Determine the [X, Y] coordinate at the center of the cell enclosing the given text.  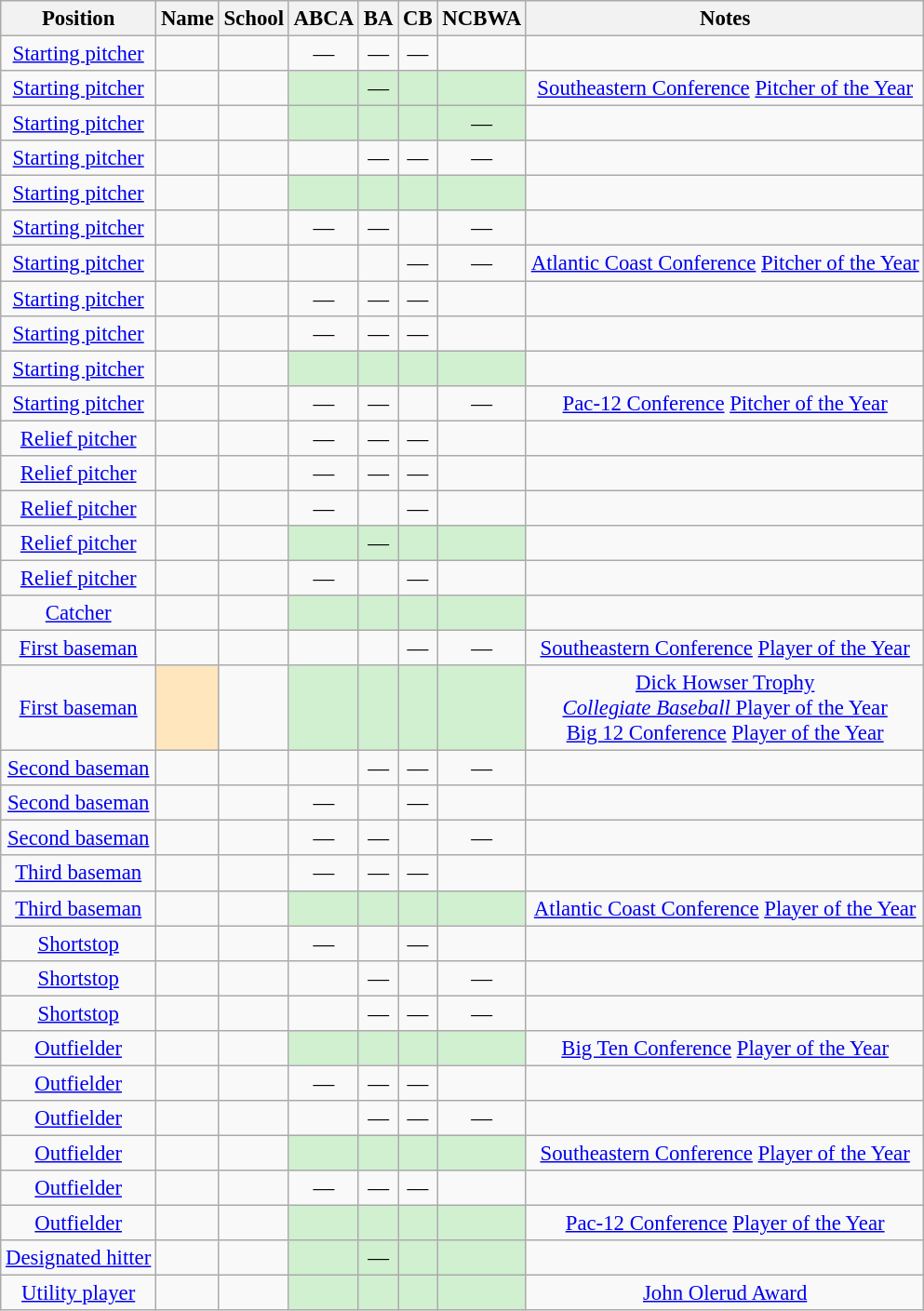
BA [378, 19]
Catcher [78, 613]
NCBWA [482, 19]
Dick Howser Trophy Collegiate Baseball Player of the Year Big 12 Conference Player of the Year [725, 708]
Big Ten Conference Player of the Year [725, 1049]
Notes [725, 19]
School [253, 19]
ABCA [324, 19]
Atlantic Coast Conference Player of the Year [725, 908]
CB [418, 19]
Pac-12 Conference Player of the Year [725, 1224]
Atlantic Coast Conference Pitcher of the Year [725, 263]
Position [78, 19]
Name [188, 19]
Southeastern Conference Pitcher of the Year [725, 88]
Utility player [78, 1293]
John Olerud Award [725, 1293]
Pac-12 Conference Pitcher of the Year [725, 403]
Designated hitter [78, 1258]
